Capture the cell that displays the provided text and extract its [X, Y] central coordinate. 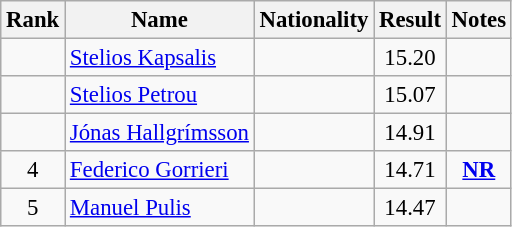
Stelios Kapsalis [160, 58]
NR [478, 170]
Jónas Hallgrímsson [160, 133]
Result [410, 20]
4 [33, 170]
Stelios Petrou [160, 95]
14.47 [410, 208]
Nationality [314, 20]
14.91 [410, 133]
15.20 [410, 58]
Manuel Pulis [160, 208]
Notes [478, 20]
5 [33, 208]
Name [160, 20]
Rank [33, 20]
14.71 [410, 170]
Federico Gorrieri [160, 170]
15.07 [410, 95]
